Find where the given text appears and provide that cell's center as [X, Y] coordinate. 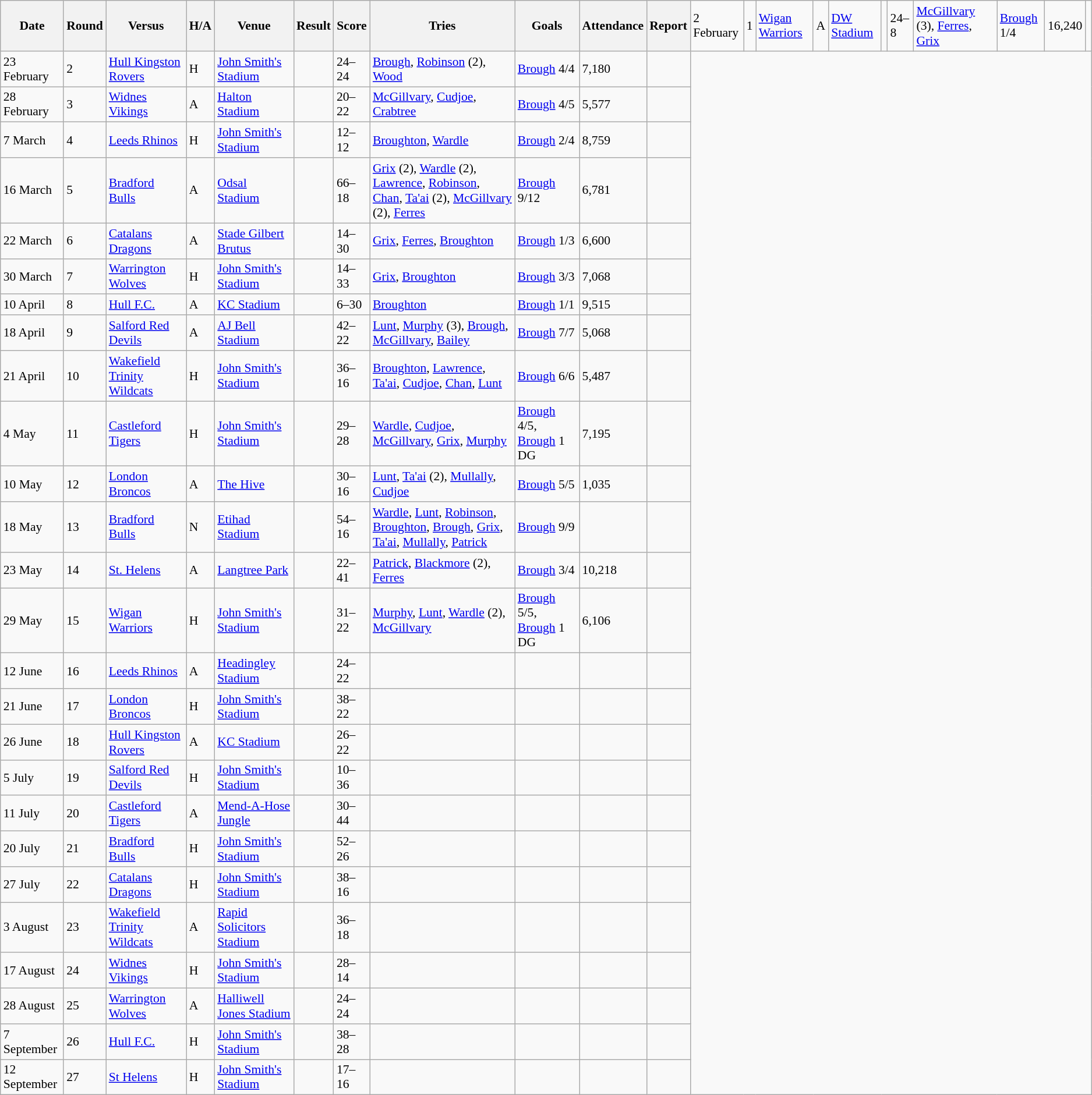
Broughton, Wardle [443, 140]
12 [85, 484]
27 [85, 1077]
25 [85, 1006]
20 [85, 814]
Murphy, Lunt, Wardle (2), McGillvary [443, 621]
Stade Gilbert Brutus [254, 241]
9,515 [613, 305]
10,218 [613, 570]
15 [85, 621]
7,068 [613, 276]
21 June [32, 707]
Brough 5/5 [547, 484]
31–22 [352, 621]
Broughton [443, 305]
7 September [32, 1042]
H/A [200, 26]
N [200, 527]
Round [85, 26]
30 March [32, 276]
66–18 [352, 190]
26 [85, 1042]
Wardle, Cudjoe, McGillvary, Grix, Murphy [443, 434]
6,781 [613, 190]
Halton Stadium [254, 105]
Brough 3/4 [547, 570]
6,600 [613, 241]
6,106 [613, 621]
2 February [717, 26]
Brough 2/4 [547, 140]
The Hive [254, 484]
St Helens [146, 1077]
Patrick, Blackmore (2), Ferres [443, 570]
38–28 [352, 1042]
AJ Bell Stadium [254, 333]
28 February [32, 105]
Brough 9/12 [547, 190]
1,035 [613, 484]
5,487 [613, 376]
29–28 [352, 434]
Venue [254, 26]
Result [313, 26]
24 [85, 971]
8 [85, 305]
13 [85, 527]
2 [85, 69]
Broughton, Lawrence, Ta'ai, Cudjoe, Chan, Lunt [443, 376]
19 [85, 778]
8,759 [613, 140]
1 [750, 26]
36–16 [352, 376]
16,240 [1065, 26]
Brough 5/5, Brough 1 DG [547, 621]
Date [32, 26]
14 [85, 570]
5,577 [613, 105]
4 May [32, 434]
36–18 [352, 928]
DW Stadium [855, 26]
14–30 [352, 241]
18 May [32, 527]
54–16 [352, 527]
17 August [32, 971]
38–16 [352, 885]
Mend-A-Hose Jungle [254, 814]
20–22 [352, 105]
Score [352, 26]
7,195 [613, 434]
Lunt, Ta'ai (2), Mullally, Cudjoe [443, 484]
30–16 [352, 484]
Brough, Robinson (2), Wood [443, 69]
38–22 [352, 707]
Etihad Stadium [254, 527]
Grix (2), Wardle (2), Lawrence, Robinson, Chan, Ta'ai (2), McGillvary (2), Ferres [443, 190]
5,068 [613, 333]
McGillvary (3), Ferres, Grix [955, 26]
Langtree Park [254, 570]
Report [669, 26]
5 July [32, 778]
Brough 4/5 [547, 105]
Brough 9/9 [547, 527]
Rapid Solicitors Stadium [254, 928]
Brough 3/3 [547, 276]
4 [85, 140]
Brough 1/3 [547, 241]
16 [85, 671]
10 [85, 376]
St. Helens [146, 570]
29 May [32, 621]
3 [85, 105]
Brough 7/7 [547, 333]
Headingley Stadium [254, 671]
Halliwell Jones Stadium [254, 1006]
Goals [547, 26]
18 April [32, 333]
22–41 [352, 570]
9 [85, 333]
5 [85, 190]
Odsal Stadium [254, 190]
21 [85, 849]
14–33 [352, 276]
18 [85, 742]
10 May [32, 484]
12–12 [352, 140]
21 April [32, 376]
Tries [443, 26]
23 May [32, 570]
20 July [32, 849]
27 July [32, 885]
Attendance [613, 26]
26–22 [352, 742]
30–44 [352, 814]
23 [85, 928]
Versus [146, 26]
28–14 [352, 971]
22 March [32, 241]
10 April [32, 305]
3 August [32, 928]
Brough 1/1 [547, 305]
McGillvary, Cudjoe, Crabtree [443, 105]
17–16 [352, 1077]
42–22 [352, 333]
24–8 [900, 26]
11 [85, 434]
12 June [32, 671]
Lunt, Murphy (3), Brough, McGillvary, Bailey [443, 333]
22 [85, 885]
7 March [32, 140]
6–30 [352, 305]
Brough 4/4 [547, 69]
17 [85, 707]
16 March [32, 190]
Brough 6/6 [547, 376]
11 July [32, 814]
Wardle, Lunt, Robinson, Broughton, Brough, Grix, Ta'ai, Mullally, Patrick [443, 527]
26 June [32, 742]
Grix, Ferres, Broughton [443, 241]
52–26 [352, 849]
23 February [32, 69]
Brough 1/4 [1021, 26]
10–36 [352, 778]
28 August [32, 1006]
7,180 [613, 69]
24–22 [352, 671]
12 September [32, 1077]
6 [85, 241]
7 [85, 276]
Grix, Broughton [443, 276]
Brough 4/5, Brough 1 DG [547, 434]
